From the cell containing the given text, extract its center point as (X, Y) coordinate. 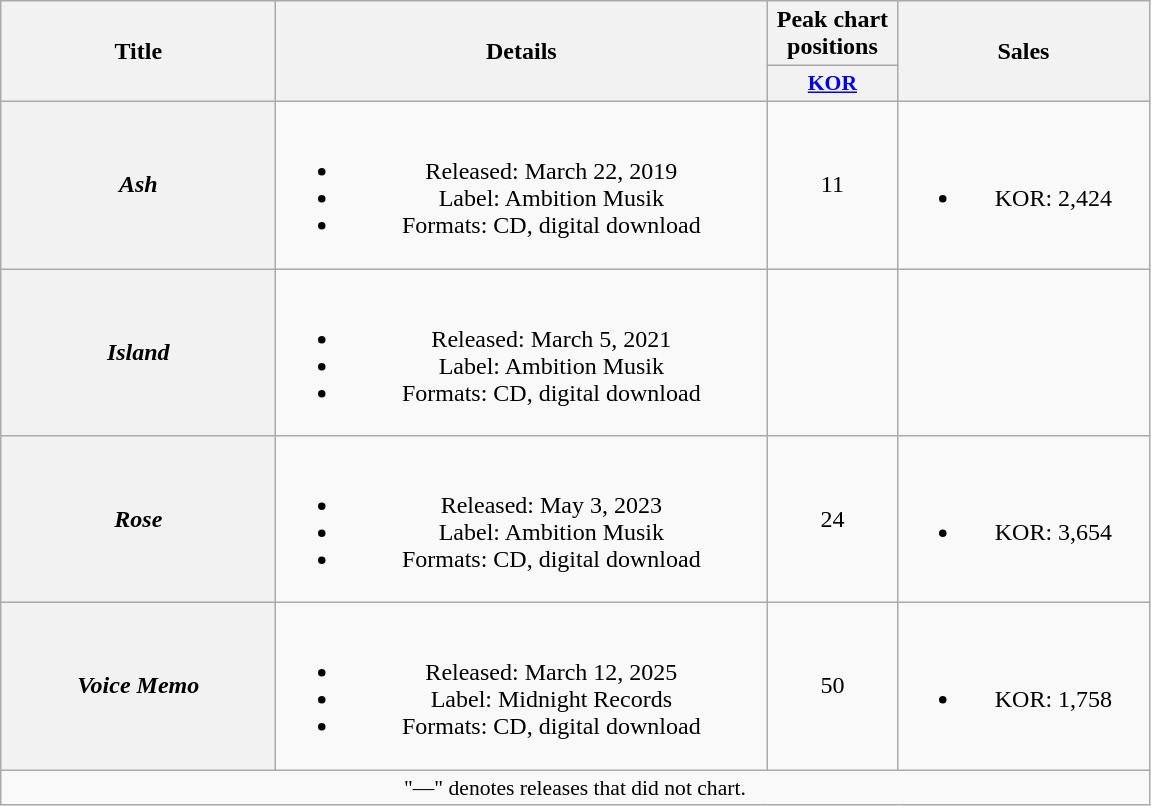
24 (832, 520)
Released: March 12, 2025Label: Midnight RecordsFormats: CD, digital download (522, 686)
Details (522, 52)
50 (832, 686)
Ash (138, 184)
KOR: 2,424 (1024, 184)
"—" denotes releases that did not chart. (575, 788)
KOR: 1,758 (1024, 686)
KOR: 3,654 (1024, 520)
Released: March 5, 2021Label: Ambition MusikFormats: CD, digital download (522, 352)
Title (138, 52)
Island (138, 352)
11 (832, 184)
Sales (1024, 52)
Rose (138, 520)
Released: March 22, 2019Label: Ambition MusikFormats: CD, digital download (522, 184)
Peak chart positions (832, 34)
Voice Memo (138, 686)
Released: May 3, 2023Label: Ambition MusikFormats: CD, digital download (522, 520)
KOR (832, 84)
